Detect which cell encompasses the target text, then output its [x, y] center coordinate. 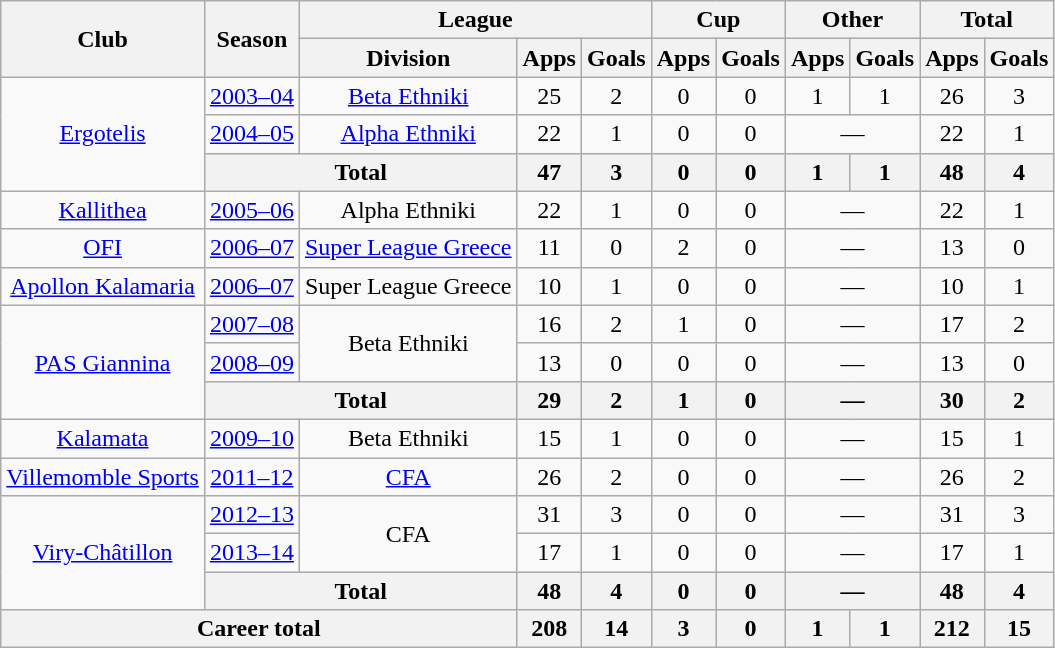
Club [103, 39]
Cup [718, 20]
212 [952, 629]
League [475, 20]
29 [549, 400]
Career total [259, 629]
2012–13 [252, 515]
16 [549, 324]
2005–06 [252, 210]
208 [549, 629]
2013–14 [252, 553]
Kallithea [103, 210]
Viry-Châtillon [103, 553]
OFI [103, 248]
Villemomble Sports [103, 477]
2008–09 [252, 362]
47 [549, 172]
Ergotelis [103, 134]
Other [852, 20]
Division [408, 58]
Kalamata [103, 438]
Season [252, 39]
30 [952, 400]
25 [549, 96]
2009–10 [252, 438]
14 [616, 629]
2003–04 [252, 96]
2011–12 [252, 477]
2007–08 [252, 324]
PAS Giannina [103, 362]
Apollon Kalamaria [103, 286]
2004–05 [252, 134]
11 [549, 248]
